For the text-containing cell, return its midpoint in [X, Y] coordinate format. 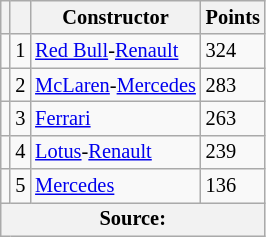
283 [233, 85]
263 [233, 118]
5 [20, 186]
Ferrari [115, 118]
4 [20, 152]
3 [20, 118]
Constructor [115, 17]
324 [233, 51]
McLaren-Mercedes [115, 85]
Mercedes [115, 186]
2 [20, 85]
136 [233, 186]
Source: [133, 219]
1 [20, 51]
239 [233, 152]
Points [233, 17]
Red Bull-Renault [115, 51]
Lotus-Renault [115, 152]
